Search for the cell housing the specified text and yield its (x, y) center coordinate. 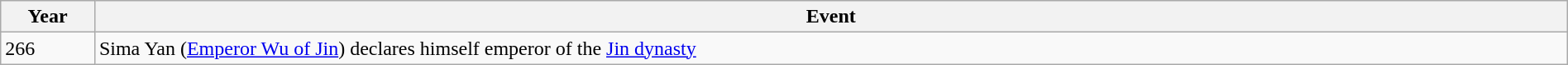
Sima Yan (Emperor Wu of Jin) declares himself emperor of the Jin dynasty (830, 48)
Event (830, 17)
Year (48, 17)
266 (48, 48)
